Identify which cell holds the provided text, then report its [x, y] central coordinate. 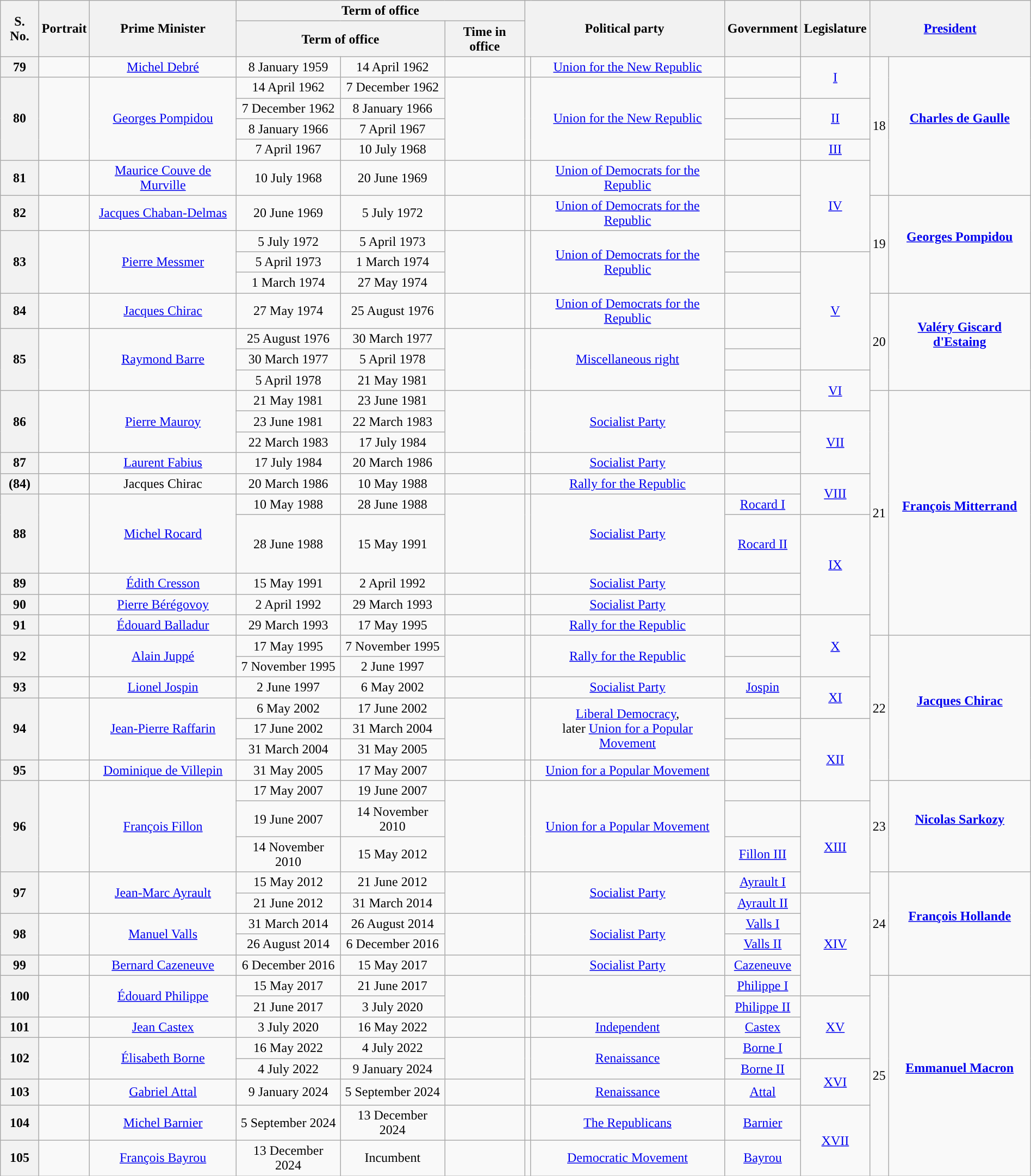
Lionel Jospin [163, 687]
Bayrou [762, 1159]
Pierre Bérégovoy [163, 604]
Portrait [64, 28]
21 [879, 513]
94 [20, 728]
79 [20, 67]
8 January 1959 [288, 67]
Legislature [835, 28]
XI [835, 697]
Emmanuel Macron [959, 1075]
Jacques Chaban-Delmas [163, 213]
Borne II [762, 1069]
92 [20, 656]
II [835, 119]
Pierre Mauroy [163, 422]
(84) [20, 484]
Maurice Couve de Murville [163, 177]
24 [879, 924]
Jean Castex [163, 1027]
100 [20, 996]
18 [879, 126]
Gabriel Attal [163, 1092]
Miscellaneous right [628, 360]
93 [20, 687]
IX [835, 565]
84 [20, 310]
98 [20, 934]
19 [879, 244]
87 [20, 463]
86 [20, 422]
I [835, 77]
Valls I [762, 924]
Barnier [762, 1123]
Jospin [762, 687]
XVI [835, 1082]
XIV [835, 944]
Jean-Pierre Raffarin [163, 728]
85 [20, 360]
102 [20, 1058]
Raymond Barre [163, 360]
104 [20, 1123]
Alain Juppé [163, 656]
Fillon III [762, 854]
Bernard Cazeneuve [163, 965]
III [835, 150]
The Republicans [628, 1123]
XVII [835, 1141]
Castex [762, 1027]
Laurent Fabius [163, 463]
XII [835, 760]
80 [20, 119]
82 [20, 213]
XV [835, 1027]
20 [879, 342]
89 [20, 584]
Ayrault II [762, 903]
François Mitterrand [959, 513]
Democratic Movement [628, 1159]
103 [20, 1092]
Borne I [762, 1048]
25 [879, 1075]
Michel Debré [163, 67]
François Fillon [163, 826]
Incumbent [393, 1159]
Élisabeth Borne [163, 1058]
Édouard Balladur [163, 625]
91 [20, 625]
Pierre Messmer [163, 262]
Michel Rocard [163, 534]
Michel Barnier [163, 1123]
Cazeneuve [762, 965]
Nicolas Sarkozy [959, 826]
Jean-Marc Ayrault [163, 893]
99 [20, 965]
Attal [762, 1092]
Rocard II [762, 544]
97 [20, 893]
101 [20, 1027]
VI [835, 391]
Édith Cresson [163, 584]
Time in office [485, 39]
President [950, 28]
IV [835, 206]
Liberal Democracy, later Union for a Popular Movement [628, 728]
Valéry Giscard d'Estaing [959, 342]
V [835, 310]
Charles de Gaulle [959, 126]
Édouard Philippe [163, 996]
105 [20, 1159]
Dominique de Villepin [163, 770]
Prime Minister [163, 28]
S. No. [20, 28]
22 [879, 708]
96 [20, 826]
Ayrault I [762, 882]
VIII [835, 494]
Philippe I [762, 986]
X [835, 646]
Manuel Valls [163, 934]
XIII [835, 847]
83 [20, 262]
Government [762, 28]
Independent [628, 1027]
23 [879, 826]
Rocard I [762, 504]
88 [20, 534]
81 [20, 177]
François Hollande [959, 924]
Political party [625, 28]
Valls II [762, 944]
90 [20, 604]
VII [835, 442]
Philippe II [762, 1006]
95 [20, 770]
François Bayrou [163, 1159]
